Return [X, Y] of the center of cell containing provided text 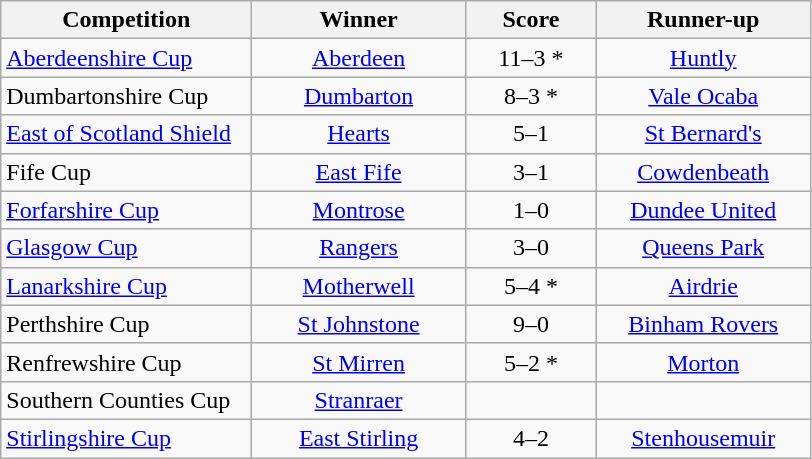
Stranraer [359, 400]
Dundee United [703, 210]
9–0 [530, 324]
Stenhousemuir [703, 438]
Vale Ocaba [703, 96]
Southern Counties Cup [126, 400]
4–2 [530, 438]
11–3 * [530, 58]
Forfarshire Cup [126, 210]
Glasgow Cup [126, 248]
East Stirling [359, 438]
Hearts [359, 134]
Airdrie [703, 286]
St Bernard's [703, 134]
Binham Rovers [703, 324]
East Fife [359, 172]
Runner-up [703, 20]
Rangers [359, 248]
East of Scotland Shield [126, 134]
St Johnstone [359, 324]
Renfrewshire Cup [126, 362]
1–0 [530, 210]
Fife Cup [126, 172]
Score [530, 20]
Dumbarton [359, 96]
Winner [359, 20]
Stirlingshire Cup [126, 438]
Perthshire Cup [126, 324]
Aberdeenshire Cup [126, 58]
5–1 [530, 134]
Dumbartonshire Cup [126, 96]
Aberdeen [359, 58]
Competition [126, 20]
Cowdenbeath [703, 172]
5–4 * [530, 286]
3–1 [530, 172]
Motherwell [359, 286]
Queens Park [703, 248]
St Mirren [359, 362]
Lanarkshire Cup [126, 286]
Montrose [359, 210]
5–2 * [530, 362]
Morton [703, 362]
Huntly [703, 58]
8–3 * [530, 96]
3–0 [530, 248]
